Search for the cell housing the specified text and yield its [X, Y] center coordinate. 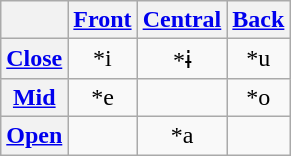
*e [102, 97]
*ɨ [182, 59]
Mid [34, 97]
Central [182, 20]
*i [102, 59]
*a [182, 135]
Close [34, 59]
Back [258, 20]
Front [102, 20]
Open [34, 135]
*u [258, 59]
*o [258, 97]
